Detect which cell encompasses the target text, then output its [x, y] center coordinate. 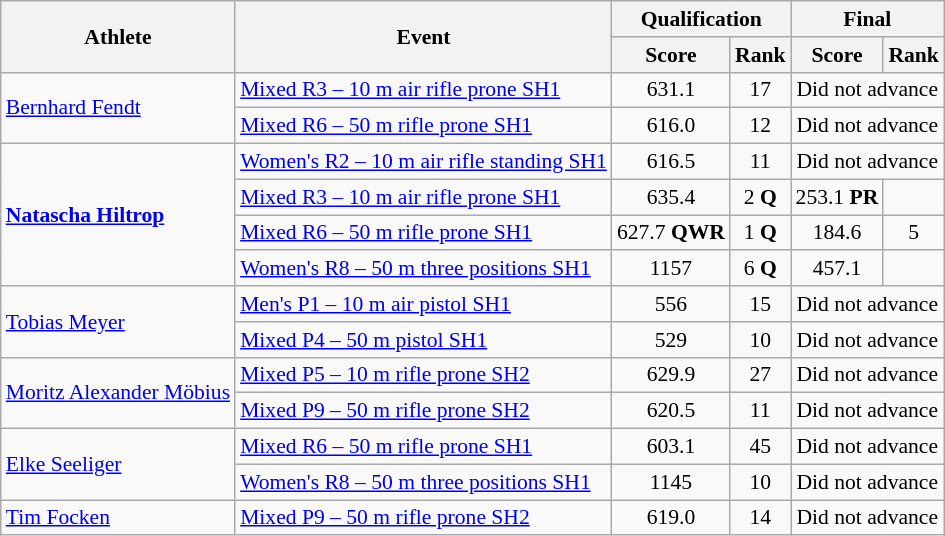
Final [868, 19]
253.1 PR [838, 197]
Tobias Meyer [118, 322]
603.1 [671, 447]
1 Q [760, 233]
Event [424, 36]
Bernhard Fendt [118, 108]
14 [760, 518]
12 [760, 126]
15 [760, 304]
635.4 [671, 197]
Moritz Alexander Möbius [118, 392]
1145 [671, 482]
Mixed P5 – 10 m rifle prone SH2 [424, 375]
Tim Focken [118, 518]
631.1 [671, 90]
619.0 [671, 518]
17 [760, 90]
Women's R2 – 10 m air rifle standing SH1 [424, 162]
629.9 [671, 375]
556 [671, 304]
6 Q [760, 269]
5 [914, 233]
184.6 [838, 233]
Elke Seeliger [118, 464]
1157 [671, 269]
Men's P1 – 10 m air pistol SH1 [424, 304]
529 [671, 340]
2 Q [760, 197]
Natascha Hiltrop [118, 215]
457.1 [838, 269]
Qualification [702, 19]
27 [760, 375]
Athlete [118, 36]
616.5 [671, 162]
627.7 QWR [671, 233]
620.5 [671, 411]
Mixed P4 – 50 m pistol SH1 [424, 340]
616.0 [671, 126]
45 [760, 447]
